Identify which cell holds the provided text, then report its [X, Y] central coordinate. 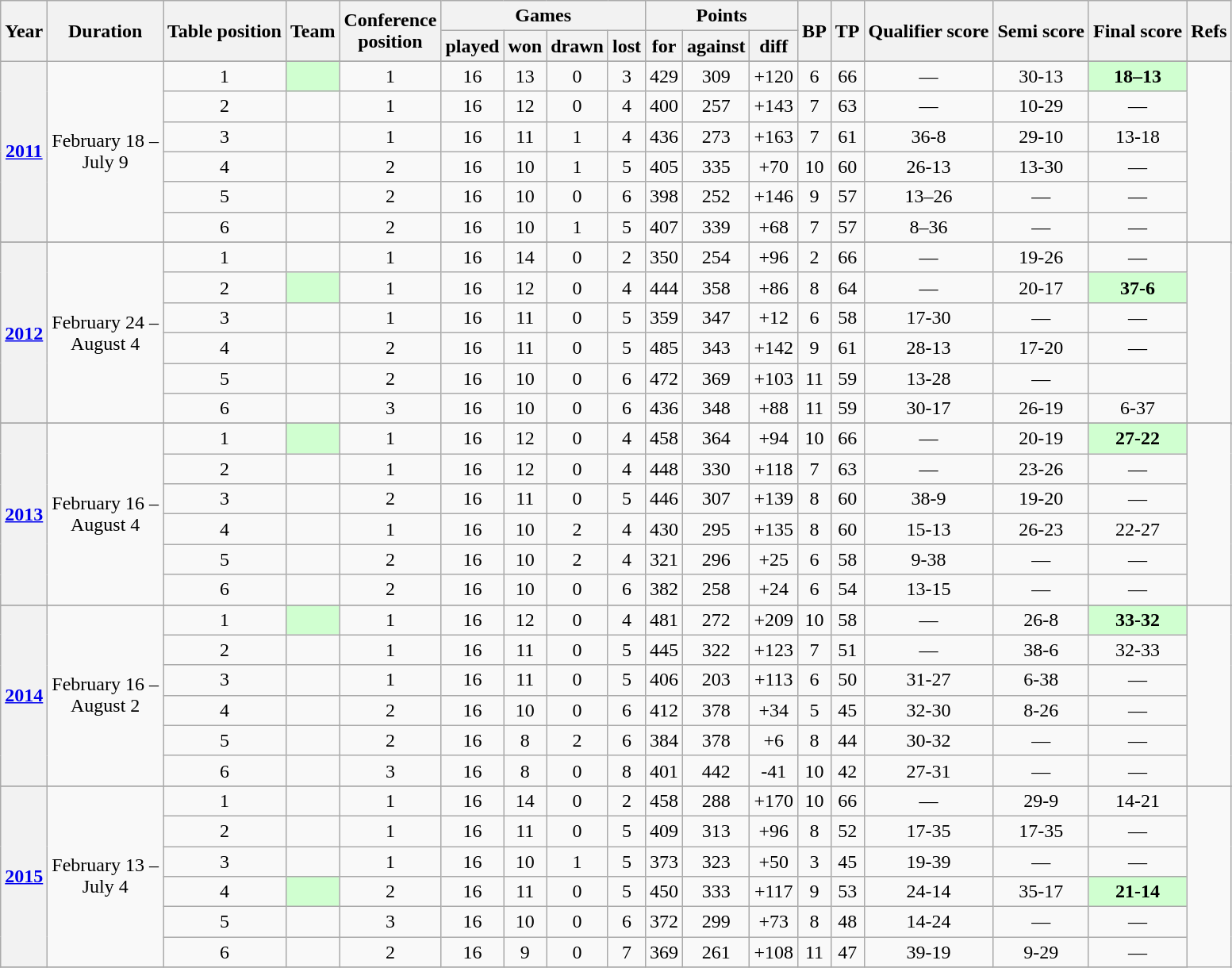
17-30 [928, 317]
30-32 [928, 740]
35-17 [1041, 892]
20-17 [1041, 287]
for [663, 46]
429 [663, 76]
+123 [774, 650]
TP [847, 31]
13-18 [1138, 136]
Final score [1138, 31]
19-20 [1041, 499]
36-8 [928, 136]
53 [847, 892]
54 [847, 590]
+73 [774, 922]
Qualifier score [928, 31]
Table position [225, 31]
+70 [774, 167]
343 [716, 348]
24-14 [928, 892]
32-33 [1138, 650]
Points [721, 16]
38-9 [928, 499]
+146 [774, 197]
333 [716, 892]
2013 [24, 514]
446 [663, 499]
37-6 [1138, 287]
6-38 [1041, 680]
2014 [24, 695]
51 [847, 650]
+117 [774, 892]
2012 [24, 332]
February 13 – July 4 [106, 876]
Conferenceposition [390, 31]
273 [716, 136]
26-19 [1041, 409]
10-29 [1041, 106]
against [716, 46]
2015 [24, 876]
398 [663, 197]
348 [716, 409]
409 [663, 831]
13-28 [928, 378]
8–36 [928, 227]
313 [716, 831]
Semi score [1041, 31]
448 [663, 469]
347 [716, 317]
258 [716, 590]
32-30 [928, 710]
+142 [774, 348]
359 [663, 317]
+50 [774, 861]
Duration [106, 31]
9-38 [928, 559]
350 [663, 257]
481 [663, 620]
+34 [774, 710]
382 [663, 590]
364 [716, 439]
27-31 [928, 770]
203 [716, 680]
+113 [774, 680]
430 [663, 529]
33-32 [1138, 620]
445 [663, 650]
19-39 [928, 861]
30-13 [1041, 76]
50 [847, 680]
6-37 [1138, 409]
26-8 [1041, 620]
14-21 [1138, 801]
+68 [774, 227]
+135 [774, 529]
+6 [774, 740]
26-23 [1041, 529]
15-13 [928, 529]
309 [716, 76]
373 [663, 861]
13–26 [928, 197]
30-17 [928, 409]
31-27 [928, 680]
+86 [774, 287]
358 [716, 287]
13-30 [1041, 167]
406 [663, 680]
64 [847, 287]
52 [847, 831]
8-26 [1041, 710]
27-22 [1138, 439]
9-29 [1041, 952]
Year [24, 31]
272 [716, 620]
+120 [774, 76]
257 [716, 106]
299 [716, 922]
401 [663, 770]
February 16 –August 2 [106, 695]
19-26 [1041, 257]
played [473, 46]
330 [716, 469]
412 [663, 710]
261 [716, 952]
288 [716, 801]
26-13 [928, 167]
444 [663, 287]
14-24 [928, 922]
13 [525, 76]
2011 [24, 152]
Team [313, 31]
38-6 [1041, 650]
29-10 [1041, 136]
295 [716, 529]
+94 [774, 439]
diff [774, 46]
+143 [774, 106]
442 [716, 770]
48 [847, 922]
February 16 –August 4 [106, 514]
+163 [774, 136]
BP [815, 31]
Refs [1209, 31]
drawn [578, 46]
+118 [774, 469]
407 [663, 227]
485 [663, 348]
405 [663, 167]
372 [663, 922]
42 [847, 770]
321 [663, 559]
+88 [774, 409]
323 [716, 861]
23-26 [1041, 469]
21-14 [1138, 892]
252 [716, 197]
384 [663, 740]
+12 [774, 317]
+25 [774, 559]
Games [543, 16]
335 [716, 167]
254 [716, 257]
17-20 [1041, 348]
450 [663, 892]
February 18 –July 9 [106, 152]
472 [663, 378]
307 [716, 499]
20-19 [1041, 439]
+103 [774, 378]
lost [627, 46]
+170 [774, 801]
+108 [774, 952]
296 [716, 559]
400 [663, 106]
47 [847, 952]
+209 [774, 620]
13-15 [928, 590]
322 [716, 650]
+139 [774, 499]
February 24 –August 4 [106, 332]
28-13 [928, 348]
29-9 [1041, 801]
18–13 [1138, 76]
339 [716, 227]
-41 [774, 770]
39-19 [928, 952]
won [525, 46]
+24 [774, 590]
22-27 [1138, 529]
44 [847, 740]
